Find where the given text appears and provide that cell's center as [x, y] coordinate. 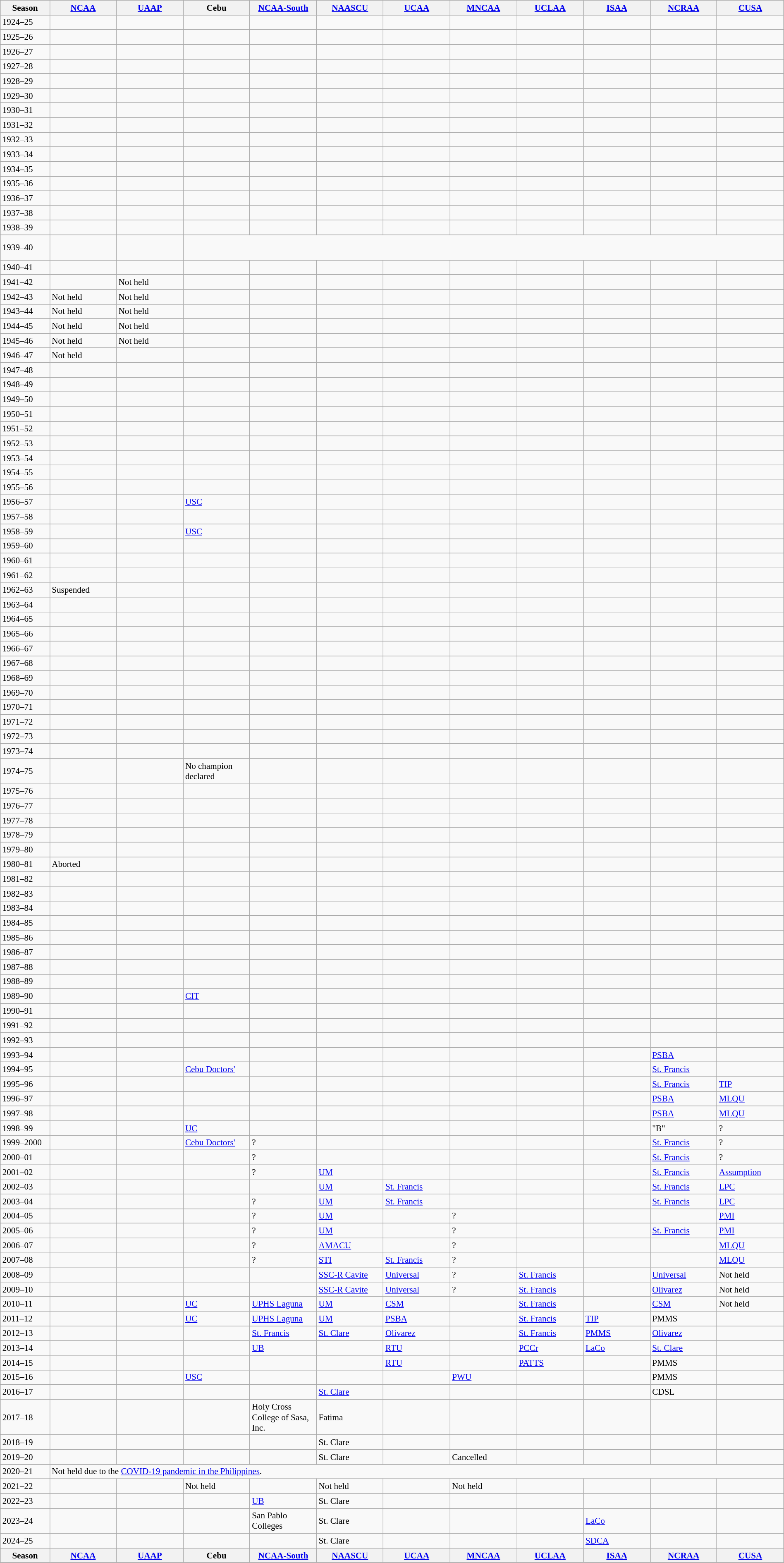
1970–71 [25, 707]
Suspended [83, 590]
1949–50 [25, 400]
1951–52 [25, 428]
1995–96 [25, 1084]
1985–86 [25, 937]
1983–84 [25, 908]
2000–01 [25, 1157]
PATTS [550, 1362]
1988–89 [25, 981]
2001–02 [25, 1172]
1932–33 [25, 140]
2023–24 [25, 1521]
1987–88 [25, 967]
1941–42 [25, 282]
1959–60 [25, 546]
1967–68 [25, 663]
1958–59 [25, 531]
1935–36 [25, 184]
2015–16 [25, 1377]
1943–44 [25, 311]
1981–82 [25, 878]
1960–61 [25, 561]
1933–34 [25, 154]
No champion declared [217, 771]
1952–53 [25, 443]
CDSL [683, 1392]
"B" [683, 1128]
2008–09 [25, 1275]
2010–11 [25, 1304]
1999–2000 [25, 1142]
2003–04 [25, 1201]
Fatima [350, 1417]
Assumption [751, 1172]
Aborted [83, 864]
San Pablo Colleges [283, 1521]
1944–45 [25, 326]
1957–58 [25, 516]
1964–65 [25, 619]
1953–54 [25, 457]
2024–25 [25, 1541]
1940–41 [25, 267]
1976–77 [25, 806]
1993–94 [25, 1055]
1934–35 [25, 169]
1947–48 [25, 370]
1963–64 [25, 605]
PCCr [550, 1348]
2014–15 [25, 1362]
Cancelled [483, 1457]
Not held due to the COVID-19 pandemic in the Philippines. [417, 1472]
1979–80 [25, 850]
1980–81 [25, 864]
1946–47 [25, 355]
1931–32 [25, 125]
1996–97 [25, 1099]
AMACU [350, 1245]
1928–29 [25, 81]
1926–27 [25, 51]
2007–08 [25, 1260]
2012–13 [25, 1333]
1968–69 [25, 677]
1991–92 [25, 1026]
1927–28 [25, 66]
Holy Cross College of Sasa, Inc. [283, 1417]
1972–73 [25, 736]
1956–57 [25, 502]
1990–91 [25, 1011]
1973–74 [25, 751]
2020–21 [25, 1472]
2016–17 [25, 1392]
1982–83 [25, 893]
1994–95 [25, 1070]
2018–19 [25, 1442]
1936–37 [25, 199]
2004–05 [25, 1216]
1924–25 [25, 22]
2005–06 [25, 1231]
2019–20 [25, 1457]
CIT [217, 996]
1992–93 [25, 1040]
1925–26 [25, 37]
1945–46 [25, 341]
1955–56 [25, 487]
1997–98 [25, 1113]
2009–10 [25, 1289]
2011–12 [25, 1319]
1978–79 [25, 835]
1948–49 [25, 385]
1942–43 [25, 297]
1974–75 [25, 771]
1975–76 [25, 791]
SDCA [617, 1541]
1930–31 [25, 110]
1969–70 [25, 692]
1998–99 [25, 1128]
1986–87 [25, 952]
1989–90 [25, 996]
2006–07 [25, 1245]
1961–62 [25, 575]
1965–66 [25, 634]
1977–78 [25, 820]
1966–67 [25, 649]
1971–72 [25, 721]
2021–22 [25, 1486]
1962–63 [25, 590]
2002–03 [25, 1186]
1984–85 [25, 923]
1937–38 [25, 213]
1950–51 [25, 414]
1929–30 [25, 95]
1938–39 [25, 227]
2017–18 [25, 1417]
2013–14 [25, 1348]
PWU [483, 1377]
1939–40 [25, 247]
1954–55 [25, 472]
STI [350, 1260]
2022–23 [25, 1501]
